Extract the [x, y] coordinate from the center of the cell holding the provided text.  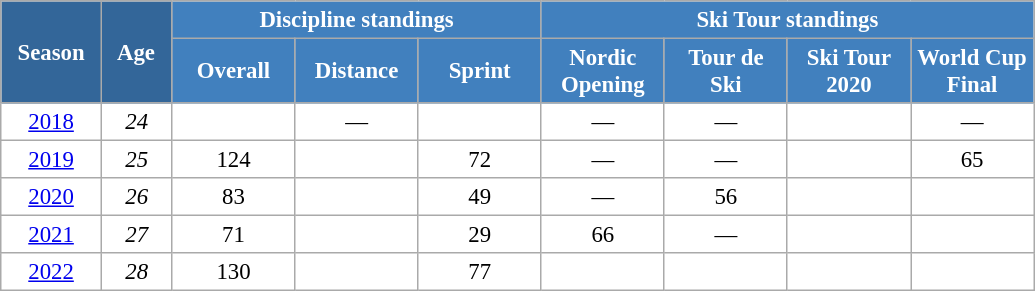
65 [972, 160]
Distance [356, 72]
56 [726, 197]
124 [234, 160]
World CupFinal [972, 72]
66 [602, 235]
Sprint [480, 72]
2020 [52, 197]
2019 [52, 160]
29 [480, 235]
Age [136, 52]
26 [136, 197]
25 [136, 160]
2018 [52, 122]
49 [480, 197]
Overall [234, 72]
24 [136, 122]
2021 [52, 235]
Discipline standings [356, 20]
NordicOpening [602, 72]
71 [234, 235]
Tour deSki [726, 72]
27 [136, 235]
Season [52, 52]
72 [480, 160]
Ski Tour standings [787, 20]
Ski Tour 2020 [848, 72]
83 [234, 197]
